Provide the (X, Y) coordinate of the cell's center where the given text is located.  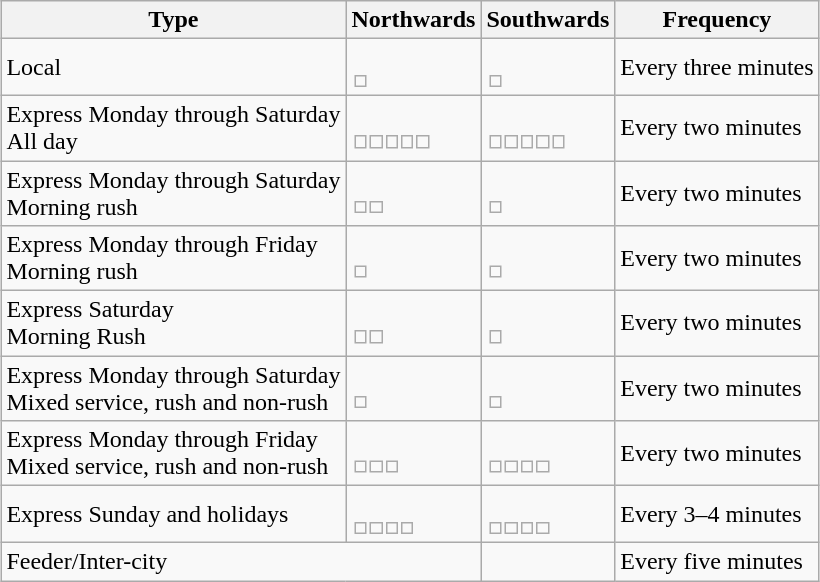
Every three minutes (717, 68)
Local (174, 68)
Northwards (414, 20)
Express Monday through FridayMorning rush (174, 258)
Feeder/Inter-city (241, 561)
Express Monday through FridayMixed service, rush and non-rush (174, 454)
Express Sunday and holidays (174, 514)
Every five minutes (717, 561)
Express SaturdayMorning Rush (174, 324)
Frequency (717, 20)
Southwards (548, 20)
Every 3–4 minutes (717, 514)
Express Monday through SaturdayMixed service, rush and non-rush (174, 388)
Type (174, 20)
Express Monday through SaturdayMorning rush (174, 192)
Express Monday through SaturdayAll day (174, 128)
